Pinpoint the cell where the given text exists, returning its (x, y) midpoint coordinate. 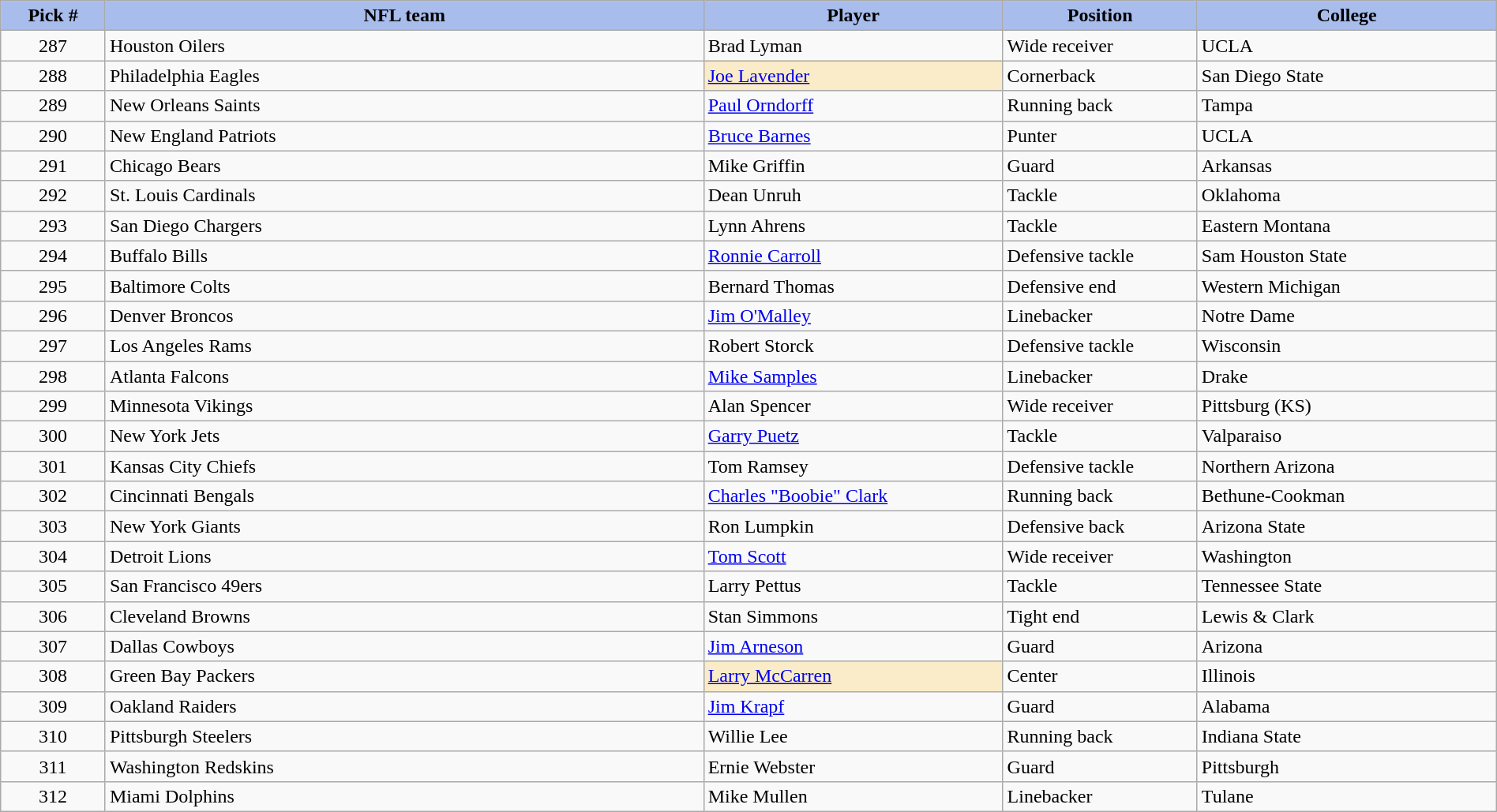
College (1347, 16)
311 (54, 766)
Northern Arizona (1347, 466)
Tennessee State (1347, 586)
Joe Lavender (853, 76)
Defensive end (1100, 286)
Jim O'Malley (853, 316)
Cleveland Browns (404, 616)
Bruce Barnes (853, 136)
New England Patriots (404, 136)
Mike Griffin (853, 166)
298 (54, 376)
290 (54, 136)
309 (54, 706)
Bernard Thomas (853, 286)
Arizona State (1347, 526)
312 (54, 796)
Tight end (1100, 616)
Dean Unruh (853, 196)
Lynn Ahrens (853, 226)
Ernie Webster (853, 766)
292 (54, 196)
305 (54, 586)
Denver Broncos (404, 316)
294 (54, 256)
307 (54, 646)
Dallas Cowboys (404, 646)
Pittsburg (KS) (1347, 406)
Valparaiso (1347, 436)
Washington Redskins (404, 766)
Notre Dame (1347, 316)
303 (54, 526)
Bethune-Cookman (1347, 496)
NFL team (404, 16)
Indiana State (1347, 736)
Washington (1347, 556)
291 (54, 166)
Mike Mullen (853, 796)
St. Louis Cardinals (404, 196)
Tulane (1347, 796)
Pittsburgh (1347, 766)
301 (54, 466)
Detroit Lions (404, 556)
New York Jets (404, 436)
295 (54, 286)
Jim Krapf (853, 706)
Lewis & Clark (1347, 616)
310 (54, 736)
Cornerback (1100, 76)
Eastern Montana (1347, 226)
Los Angeles Rams (404, 346)
Charles "Boobie" Clark (853, 496)
Arizona (1347, 646)
Cincinnati Bengals (404, 496)
287 (54, 46)
Miami Dolphins (404, 796)
Houston Oilers (404, 46)
293 (54, 226)
297 (54, 346)
288 (54, 76)
Tom Scott (853, 556)
Defensive back (1100, 526)
Larry Pettus (853, 586)
Sam Houston State (1347, 256)
San Diego State (1347, 76)
Paul Orndorff (853, 106)
Center (1100, 676)
Kansas City Chiefs (404, 466)
Western Michigan (1347, 286)
Chicago Bears (404, 166)
Jim Arneson (853, 646)
Robert Storck (853, 346)
302 (54, 496)
San Francisco 49ers (404, 586)
Punter (1100, 136)
San Diego Chargers (404, 226)
304 (54, 556)
308 (54, 676)
Philadelphia Eagles (404, 76)
New York Giants (404, 526)
Stan Simmons (853, 616)
Illinois (1347, 676)
Baltimore Colts (404, 286)
299 (54, 406)
Arkansas (1347, 166)
306 (54, 616)
Mike Samples (853, 376)
Green Bay Packers (404, 676)
289 (54, 106)
Brad Lyman (853, 46)
Ron Lumpkin (853, 526)
Position (1100, 16)
Player (853, 16)
Minnesota Vikings (404, 406)
Pittsburgh Steelers (404, 736)
300 (54, 436)
Drake (1347, 376)
Larry McCarren (853, 676)
Atlanta Falcons (404, 376)
Tampa (1347, 106)
Oakland Raiders (404, 706)
Wisconsin (1347, 346)
Alabama (1347, 706)
New Orleans Saints (404, 106)
Garry Puetz (853, 436)
Tom Ramsey (853, 466)
Willie Lee (853, 736)
Buffalo Bills (404, 256)
Pick # (54, 16)
296 (54, 316)
Ronnie Carroll (853, 256)
Oklahoma (1347, 196)
Alan Spencer (853, 406)
